Capture the cell that displays the provided text and extract its [x, y] central coordinate. 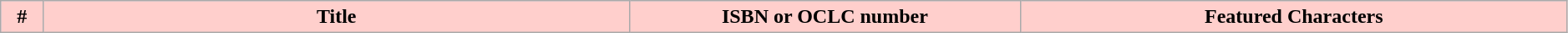
Title [337, 17]
Featured Characters [1293, 17]
# [22, 17]
ISBN or OCLC number [825, 17]
